Search for the cell housing the specified text and yield its (x, y) center coordinate. 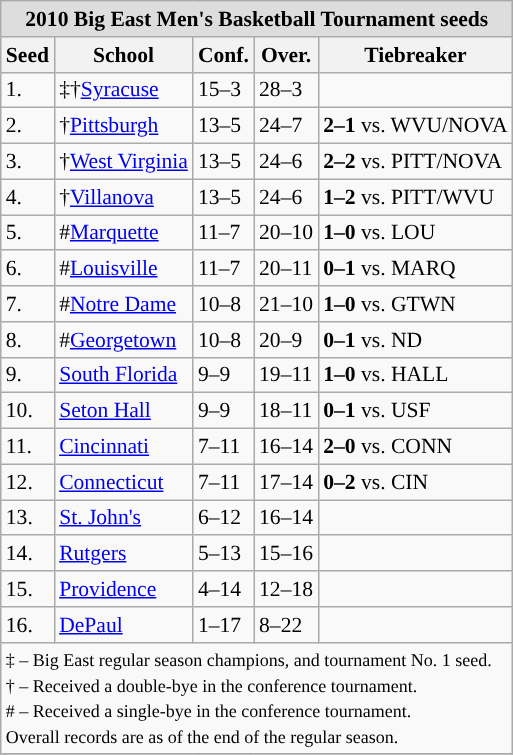
11. (28, 447)
15–16 (286, 554)
Over. (286, 55)
6–12 (224, 518)
20–11 (286, 269)
4. (28, 197)
5–13 (224, 554)
4–14 (224, 589)
‡†Syracuse (124, 90)
Cincinnati (124, 447)
1–2 vs. PITT/WVU (416, 197)
Providence (124, 589)
7. (28, 304)
Rutgers (124, 554)
0–2 vs. CIN (416, 482)
Seed (28, 55)
DePaul (124, 625)
0–1 vs. MARQ (416, 269)
28–3 (286, 90)
1–17 (224, 625)
14. (28, 554)
6. (28, 269)
1. (28, 90)
1–0 vs. GTWN (416, 304)
St. John's (124, 518)
3. (28, 162)
†Pittsburgh (124, 126)
9. (28, 375)
School (124, 55)
Seton Hall (124, 411)
17–14 (286, 482)
12. (28, 482)
21–10 (286, 304)
#Notre Dame (124, 304)
#Louisville (124, 269)
South Florida (124, 375)
8–22 (286, 625)
†Villanova (124, 197)
2–1 vs. WVU/NOVA (416, 126)
1–0 vs. HALL (416, 375)
20–9 (286, 340)
#Georgetown (124, 340)
Conf. (224, 55)
24–7 (286, 126)
8. (28, 340)
12–18 (286, 589)
20–10 (286, 233)
Connecticut (124, 482)
2010 Big East Men's Basketball Tournament seeds (257, 19)
2. (28, 126)
#Marquette (124, 233)
16. (28, 625)
5. (28, 233)
19–11 (286, 375)
Tiebreaker (416, 55)
0–1 vs. USF (416, 411)
10. (28, 411)
15. (28, 589)
0–1 vs. ND (416, 340)
1–0 vs. LOU (416, 233)
15–3 (224, 90)
2–2 vs. PITT/NOVA (416, 162)
2–0 vs. CONN (416, 447)
18–11 (286, 411)
13. (28, 518)
†West Virginia (124, 162)
